Extract the [X, Y] coordinate from the center of the cell holding the provided text.  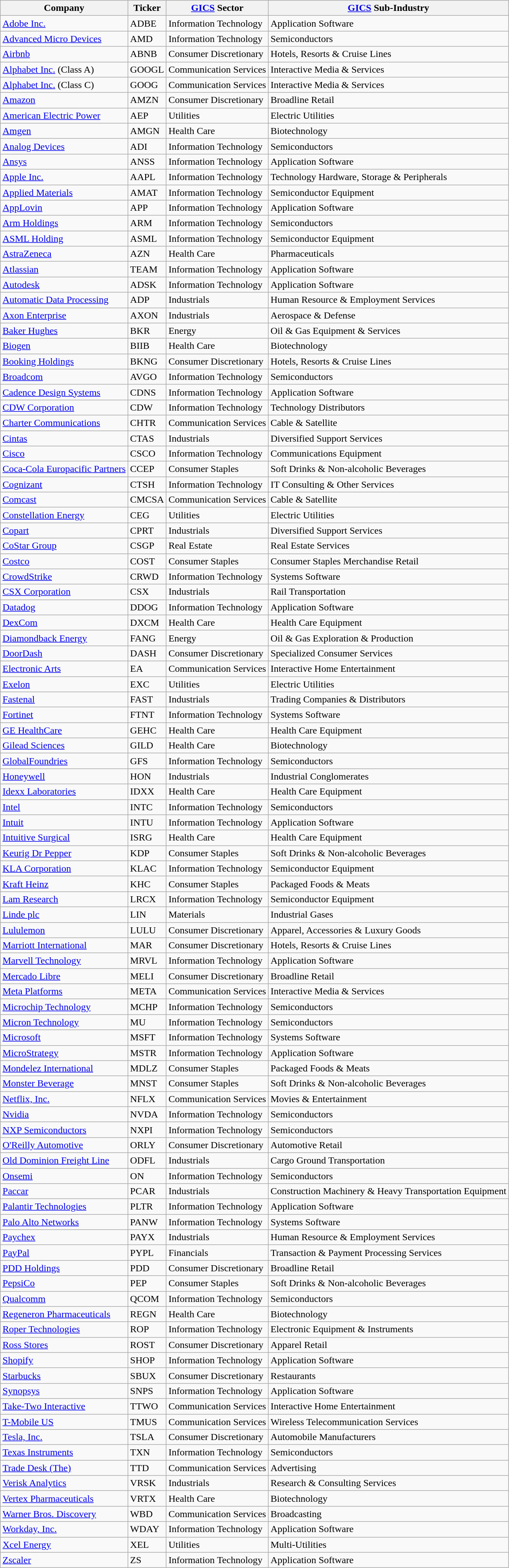
Axon Enterprise [64, 315]
SNPS [147, 1391]
Cadence Design Systems [64, 392]
Multi-Utilities [388, 1545]
AppLovin [64, 208]
Shopify [64, 1360]
Mercado Libre [64, 976]
ADSK [147, 285]
T-Mobile US [64, 1421]
ASML Holding [64, 239]
CEG [147, 515]
TTD [147, 1468]
IT Consulting & Other Services [388, 484]
SHOP [147, 1360]
AstraZeneca [64, 254]
GlobalFoundries [64, 761]
Regeneron Pharmaceuticals [64, 1314]
CSX [147, 592]
Zscaler [64, 1560]
INTU [147, 822]
ABNB [147, 54]
Gilead Sciences [64, 746]
Consumer Staples Merchandise Retail [388, 561]
ROP [147, 1329]
CSCO [147, 454]
Ansys [64, 161]
Palo Alto Networks [64, 1222]
TMUS [147, 1421]
Fastenal [64, 700]
FTNT [147, 715]
PLTR [147, 1207]
Honeywell [64, 776]
KLA Corporation [64, 868]
GICS Sector [217, 8]
Advanced Micro Devices [64, 39]
Atlassian [64, 269]
GILD [147, 746]
KHC [147, 884]
Marriott International [64, 945]
Diamondback Energy [64, 638]
Roper Technologies [64, 1329]
GOOG [147, 85]
NVDA [147, 1114]
CMCSA [147, 500]
Real Estate Services [388, 546]
Industrial Conglomerates [388, 776]
Airbnb [64, 54]
Intel [64, 807]
Autodesk [64, 285]
Booking Holdings [64, 361]
ROST [147, 1345]
ZS [147, 1560]
ASML [147, 239]
Palantir Technologies [64, 1207]
FAST [147, 700]
Research & Consulting Services [388, 1483]
Materials [217, 914]
Arm Holdings [64, 223]
MicroStrategy [64, 1053]
GFS [147, 761]
PDD Holdings [64, 1268]
ORLY [147, 1145]
Communications Equipment [388, 454]
Onsemi [64, 1176]
ADBE [147, 23]
Adobe Inc. [64, 23]
CTSH [147, 484]
VRTX [147, 1499]
Automatic Data Processing [64, 300]
Intuitive Surgical [64, 838]
Oil & Gas Equipment & Services [388, 331]
Starbucks [64, 1375]
Microchip Technology [64, 1007]
ADI [147, 146]
ARM [147, 223]
Applied Materials [64, 193]
Paychex [64, 1237]
PepsiCo [64, 1283]
MCHP [147, 1007]
CDW [147, 407]
ANSS [147, 161]
CHTR [147, 423]
AMD [147, 39]
MU [147, 1022]
Constellation Energy [64, 515]
REGN [147, 1314]
Trade Desk (The) [64, 1468]
GEHC [147, 730]
ADP [147, 300]
CRWD [147, 576]
Movies & Entertainment [388, 1099]
DoorDash [64, 653]
ODFL [147, 1160]
Industrial Gases [388, 914]
MSTR [147, 1053]
Amazon [64, 100]
Rail Transportation [388, 592]
Charter Communications [64, 423]
XEL [147, 1545]
Exelon [64, 684]
CTAS [147, 438]
Take-Two Interactive [64, 1406]
FANG [147, 638]
Cisco [64, 454]
META [147, 992]
HON [147, 776]
DXCM [147, 623]
PANW [147, 1222]
Linde plc [64, 914]
LULU [147, 930]
Texas Instruments [64, 1453]
CPRT [147, 530]
Wireless Telecommunication Services [388, 1421]
Automotive Retail [388, 1145]
Vertex Pharmaceuticals [64, 1499]
PDD [147, 1268]
Ross Stores [64, 1345]
Comcast [64, 500]
Automobile Manufacturers [388, 1437]
Paccar [64, 1191]
NXP Semiconductors [64, 1130]
CoStar Group [64, 546]
BKR [147, 331]
Oil & Gas Exploration & Production [388, 638]
Company [64, 8]
Advertising [388, 1468]
Netflix, Inc. [64, 1099]
PYPL [147, 1253]
Synopsys [64, 1391]
Alphabet Inc. (Class A) [64, 69]
WBD [147, 1514]
Construction Machinery & Heavy Transportation Equipment [388, 1191]
Ticker [147, 8]
Micron Technology [64, 1022]
Technology Hardware, Storage & Peripherals [388, 177]
Restaurants [388, 1375]
CCEP [147, 469]
AMAT [147, 193]
AMGN [147, 131]
ISRG [147, 838]
Analog Devices [64, 146]
AAPL [147, 177]
MNST [147, 1084]
Lam Research [64, 899]
DASH [147, 653]
Alphabet Inc. (Class C) [64, 85]
Coca-Cola Europacific Partners [64, 469]
Broadcasting [388, 1514]
Monster Beverage [64, 1084]
Cognizant [64, 484]
APP [147, 208]
Costco [64, 561]
IDXX [147, 792]
Kraft Heinz [64, 884]
Amgen [64, 131]
PCAR [147, 1191]
DDOG [147, 607]
DexCom [64, 623]
Warner Bros. Discovery [64, 1514]
Datadog [64, 607]
EXC [147, 684]
Copart [64, 530]
TEAM [147, 269]
Apparel, Accessories & Luxury Goods [388, 930]
Idexx Laboratories [64, 792]
Lululemon [64, 930]
Mondelez International [64, 1068]
Qualcomm [64, 1299]
PayPal [64, 1253]
LRCX [147, 899]
Old Dominion Freight Line [64, 1160]
Keurig Dr Pepper [64, 853]
Specialized Consumer Services [388, 653]
Apple Inc. [64, 177]
BKNG [147, 361]
Pharmaceuticals [388, 254]
SBUX [147, 1375]
Fortinet [64, 715]
Workday, Inc. [64, 1529]
Meta Platforms [64, 992]
KDP [147, 853]
Aerospace & Defense [388, 315]
MAR [147, 945]
Trading Companies & Distributors [388, 700]
TSLA [147, 1437]
CDNS [147, 392]
MRVL [147, 961]
MELI [147, 976]
ON [147, 1176]
Broadcom [64, 377]
Electronic Equipment & Instruments [388, 1329]
Biogen [64, 346]
Transaction & Payment Processing Services [388, 1253]
COST [147, 561]
AEP [147, 115]
CSX Corporation [64, 592]
Baker Hughes [64, 331]
EA [147, 669]
TXN [147, 1453]
WDAY [147, 1529]
Tesla, Inc. [64, 1437]
GE HealthCare [64, 730]
GICS Sub-Industry [388, 8]
PEP [147, 1283]
TTWO [147, 1406]
PAYX [147, 1237]
MSFT [147, 1038]
American Electric Power [64, 115]
CSGP [147, 546]
Xcel Energy [64, 1545]
MDLZ [147, 1068]
Apparel Retail [388, 1345]
Microsoft [64, 1038]
INTC [147, 807]
Cintas [64, 438]
Financials [217, 1253]
AMZN [147, 100]
NXPI [147, 1130]
Technology Distributors [388, 407]
NFLX [147, 1099]
KLAC [147, 868]
Marvell Technology [64, 961]
LIN [147, 914]
QCOM [147, 1299]
GOOGL [147, 69]
Cargo Ground Transportation [388, 1160]
VRSK [147, 1483]
Nvidia [64, 1114]
Real Estate [217, 546]
O'Reilly Automotive [64, 1145]
Intuit [64, 822]
AVGO [147, 377]
AXON [147, 315]
Electronic Arts [64, 669]
Verisk Analytics [64, 1483]
CrowdStrike [64, 576]
BIIB [147, 346]
AZN [147, 254]
CDW Corporation [64, 407]
